For the text-containing cell, return its midpoint in [X, Y] coordinate format. 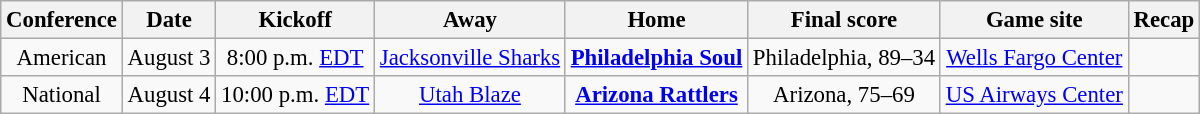
Date [169, 20]
Kickoff [296, 20]
National [62, 95]
Arizona Rattlers [656, 95]
8:00 p.m. EDT [296, 58]
Arizona, 75–69 [844, 95]
August 4 [169, 95]
August 3 [169, 58]
Utah Blaze [470, 95]
Jacksonville Sharks [470, 58]
Away [470, 20]
Home [656, 20]
Wells Fargo Center [1034, 58]
Recap [1164, 20]
Philadelphia, 89–34 [844, 58]
Philadelphia Soul [656, 58]
Game site [1034, 20]
10:00 p.m. EDT [296, 95]
Conference [62, 20]
American [62, 58]
US Airways Center [1034, 95]
Final score [844, 20]
